Extract the (X, Y) coordinate from the center of the cell holding the provided text.  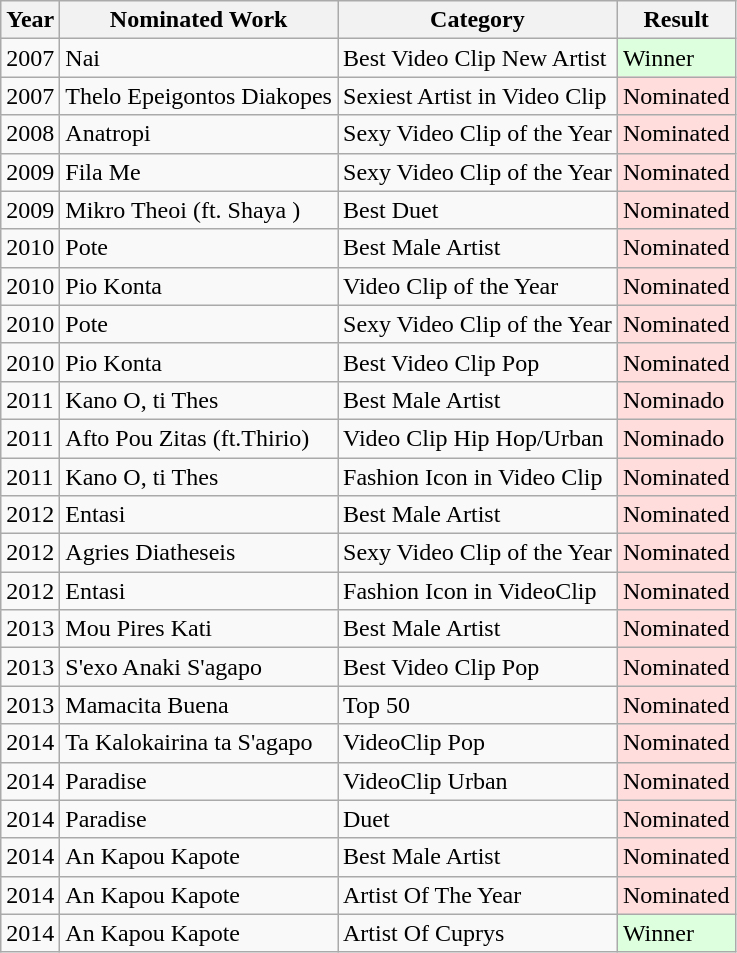
Sexiest Artist in Video Clip (478, 96)
Year (30, 20)
Thelo Epeigontos Diakopes (199, 96)
VideoClip Pop (478, 743)
Duet (478, 819)
Result (676, 20)
2008 (30, 134)
Top 50 (478, 705)
Mamacita Buena (199, 705)
Artist Of Cuprys (478, 933)
Mou Pires Kati (199, 629)
Category (478, 20)
Mikro Theoi (ft. Shaya ) (199, 210)
Video Clip of the Year (478, 286)
Artist Of The Year (478, 895)
Best Video Clip New Artist (478, 58)
S'exo Anaki S'agapo (199, 667)
Nominated Work (199, 20)
Afto Pou Zitas (ft.Thirio) (199, 438)
Nai (199, 58)
Agries Diatheseis (199, 553)
Fashion Icon in Video Clip (478, 477)
Best Duet (478, 210)
Ta Kalokairina ta S'agapo (199, 743)
Video Clip Hip Hop/Urban (478, 438)
Anatropi (199, 134)
VideoClip Urban (478, 781)
Fila Me (199, 172)
Fashion Icon in VideoClip (478, 591)
